Extract the (X, Y) coordinate from the center of the cell holding the provided text.  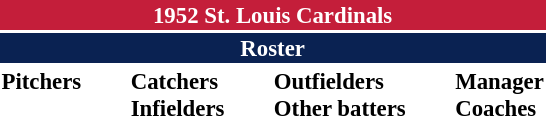
1952 St. Louis Cardinals (272, 15)
Roster (272, 48)
